Pinpoint the cell where the given text exists, returning its (X, Y) midpoint coordinate. 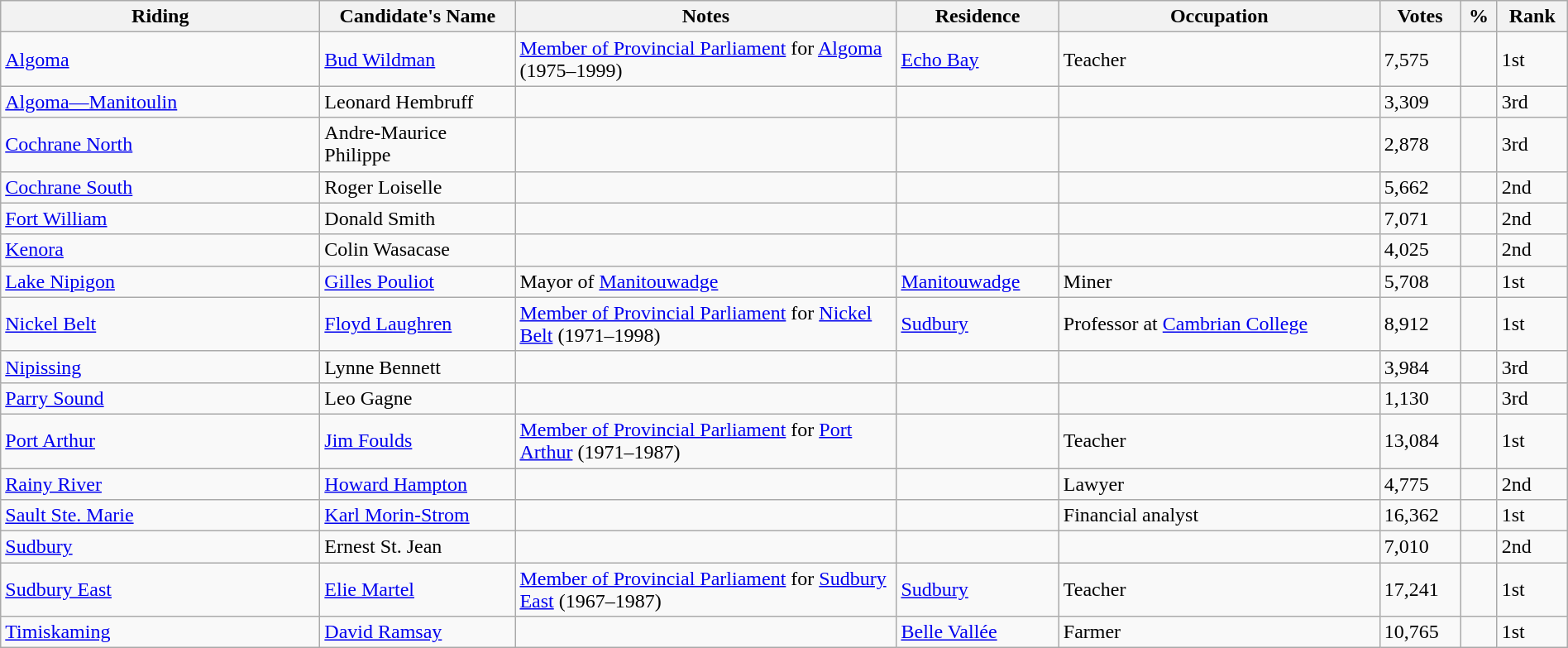
Member of Provincial Parliament for Nickel Belt (1971–1998) (706, 324)
Lynne Bennett (418, 367)
Echo Bay (978, 60)
Cochrane South (160, 187)
Gilles Pouliot (418, 281)
Lake Nipigon (160, 281)
5,662 (1420, 187)
Kenora (160, 250)
Belle Vallée (978, 632)
Financial analyst (1219, 516)
Algoma—Manitoulin (160, 102)
Floyd Laughren (418, 324)
2,878 (1420, 144)
Member of Provincial Parliament for Port Arthur (1971–1987) (706, 440)
Fort William (160, 218)
Port Arthur (160, 440)
4,775 (1420, 484)
Timiskaming (160, 632)
Nickel Belt (160, 324)
10,765 (1420, 632)
7,010 (1420, 547)
Occupation (1219, 17)
17,241 (1420, 589)
Sault Ste. Marie (160, 516)
Candidate's Name (418, 17)
Bud Wildman (418, 60)
Votes (1420, 17)
1,130 (1420, 398)
Jim Foulds (418, 440)
13,084 (1420, 440)
Manitouwadge (978, 281)
Andre-Maurice Philippe (418, 144)
3,984 (1420, 367)
% (1479, 17)
3,309 (1420, 102)
Mayor of Manitouwadge (706, 281)
4,025 (1420, 250)
Donald Smith (418, 218)
Karl Morin-Strom (418, 516)
Residence (978, 17)
Algoma (160, 60)
Professor at Cambrian College (1219, 324)
Rainy River (160, 484)
Parry Sound (160, 398)
Elie Martel (418, 589)
Cochrane North (160, 144)
Riding (160, 17)
Farmer (1219, 632)
Ernest St. Jean (418, 547)
Lawyer (1219, 484)
Colin Wasacase (418, 250)
7,071 (1420, 218)
5,708 (1420, 281)
Member of Provincial Parliament for Algoma (1975–1999) (706, 60)
David Ramsay (418, 632)
16,362 (1420, 516)
Nipissing (160, 367)
7,575 (1420, 60)
Notes (706, 17)
Leonard Hembruff (418, 102)
Roger Loiselle (418, 187)
Howard Hampton (418, 484)
8,912 (1420, 324)
Miner (1219, 281)
Leo Gagne (418, 398)
Member of Provincial Parliament for Sudbury East (1967–1987) (706, 589)
Sudbury East (160, 589)
Rank (1532, 17)
